Search for the cell housing the specified text and yield its [X, Y] center coordinate. 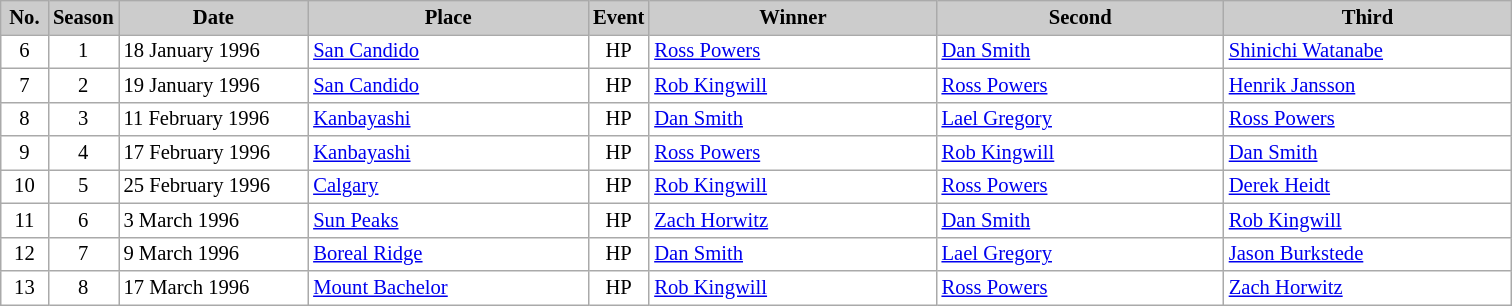
Shinichi Watanabe [1368, 51]
Derek Heidt [1368, 186]
11 [24, 220]
No. [24, 17]
Second [1080, 17]
10 [24, 186]
17 March 1996 [213, 287]
3 March 1996 [213, 220]
1 [83, 51]
9 [24, 153]
3 [83, 119]
Third [1368, 17]
12 [24, 254]
Sun Peaks [448, 220]
Boreal Ridge [448, 254]
Season [83, 17]
Date [213, 17]
Henrik Jansson [1368, 85]
25 February 1996 [213, 186]
11 February 1996 [213, 119]
2 [83, 85]
9 March 1996 [213, 254]
Winner [792, 17]
Event [618, 17]
Place [448, 17]
Mount Bachelor [448, 287]
19 January 1996 [213, 85]
18 January 1996 [213, 51]
Calgary [448, 186]
4 [83, 153]
Jason Burkstede [1368, 254]
5 [83, 186]
13 [24, 287]
17 February 1996 [213, 153]
